Determine the [X, Y] coordinate at the center of the cell enclosing the given text.  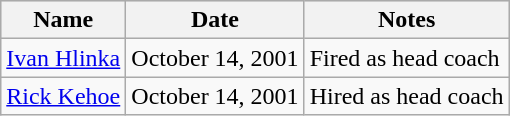
Ivan Hlinka [64, 58]
Date [215, 20]
Fired as head coach [406, 58]
Hired as head coach [406, 96]
Rick Kehoe [64, 96]
Name [64, 20]
Notes [406, 20]
